Search for the cell housing the specified text and yield its [X, Y] center coordinate. 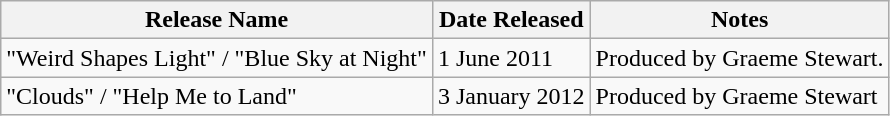
"Clouds" / "Help Me to Land" [217, 96]
Produced by Graeme Stewart. [740, 58]
Notes [740, 20]
3 January 2012 [511, 96]
"Weird Shapes Light" / "Blue Sky at Night" [217, 58]
Produced by Graeme Stewart [740, 96]
Date Released [511, 20]
1 June 2011 [511, 58]
Release Name [217, 20]
